Output the [x, y] coordinate of the center of the cell containing the given text.  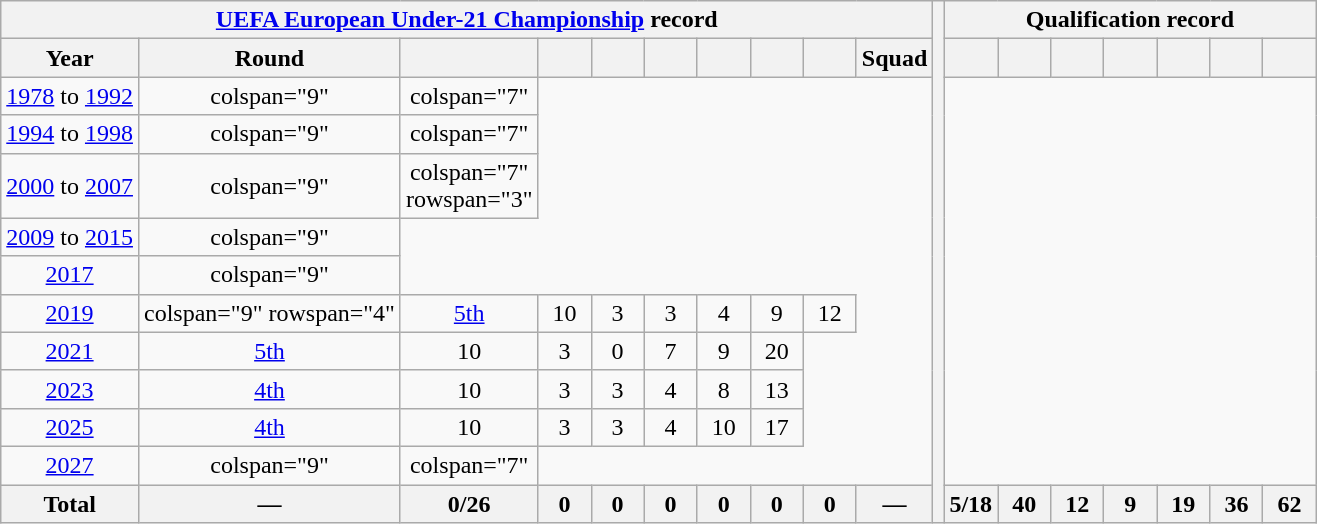
17 [776, 427]
colspan="9" rowspan="4" [269, 313]
5/18 [971, 503]
13 [776, 389]
Total [70, 503]
2009 to 2015 [70, 237]
1978 to 1992 [70, 96]
2025 [70, 427]
Squad [894, 58]
1994 to 1998 [70, 134]
2023 [70, 389]
Qualification record [1130, 20]
7 [670, 351]
40 [1024, 503]
2000 to 2007 [70, 186]
2017 [70, 275]
36 [1236, 503]
UEFA European Under-21 Championship record [467, 20]
0/26 [469, 503]
2019 [70, 313]
colspan="7" rowspan="3" [469, 186]
8 [724, 389]
Year [70, 58]
20 [776, 351]
62 [1290, 503]
2021 [70, 351]
2027 [70, 465]
Round [269, 58]
19 [1184, 503]
